Pinpoint the cell where the given text exists, returning its [X, Y] midpoint coordinate. 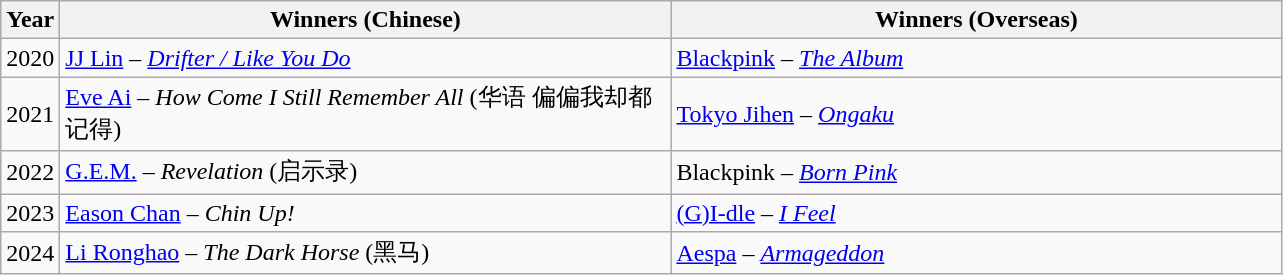
Eason Chan – Chin Up! [366, 213]
Aespa – Armageddon [976, 254]
JJ Lin – Drifter / Like You Do [366, 58]
Tokyo Jihen – Ongaku [976, 114]
2023 [30, 213]
Eve Ai – How Come I Still Remember All (华语 偏偏我却都记得) [366, 114]
Winners (Chinese) [366, 20]
2021 [30, 114]
Year [30, 20]
2022 [30, 172]
Blackpink – The Album [976, 58]
Winners (Overseas) [976, 20]
2020 [30, 58]
2024 [30, 254]
Li Ronghao – The Dark Horse (黑马) [366, 254]
Blackpink – Born Pink [976, 172]
(G)I-dle – I Feel [976, 213]
G.E.M. – Revelation (启示录) [366, 172]
